Scan for the cell matching the given text and deliver its [X, Y] coordinate at center. 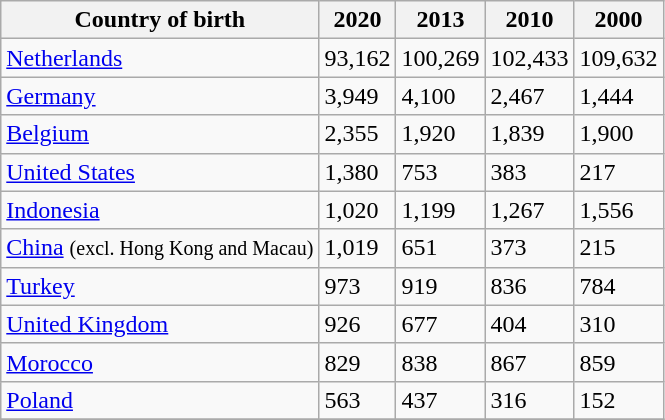
2010 [530, 20]
215 [618, 248]
Germany [160, 96]
2020 [358, 20]
152 [618, 400]
2000 [618, 20]
United Kingdom [160, 324]
1,199 [440, 210]
1,019 [358, 248]
753 [440, 172]
Netherlands [160, 58]
836 [530, 286]
973 [358, 286]
437 [440, 400]
Belgium [160, 134]
784 [618, 286]
United States [160, 172]
100,269 [440, 58]
829 [358, 362]
926 [358, 324]
93,162 [358, 58]
217 [618, 172]
Turkey [160, 286]
1,020 [358, 210]
109,632 [618, 58]
651 [440, 248]
2,467 [530, 96]
1,380 [358, 172]
310 [618, 324]
677 [440, 324]
867 [530, 362]
859 [618, 362]
563 [358, 400]
102,433 [530, 58]
919 [440, 286]
1,556 [618, 210]
Indonesia [160, 210]
3,949 [358, 96]
1,900 [618, 134]
1,267 [530, 210]
2,355 [358, 134]
Morocco [160, 362]
Country of birth [160, 20]
316 [530, 400]
4,100 [440, 96]
China (excl. Hong Kong and Macau) [160, 248]
838 [440, 362]
2013 [440, 20]
373 [530, 248]
1,444 [618, 96]
Poland [160, 400]
383 [530, 172]
1,839 [530, 134]
1,920 [440, 134]
404 [530, 324]
